Locate the cell with the specified text and output its (x, y) center coordinate. 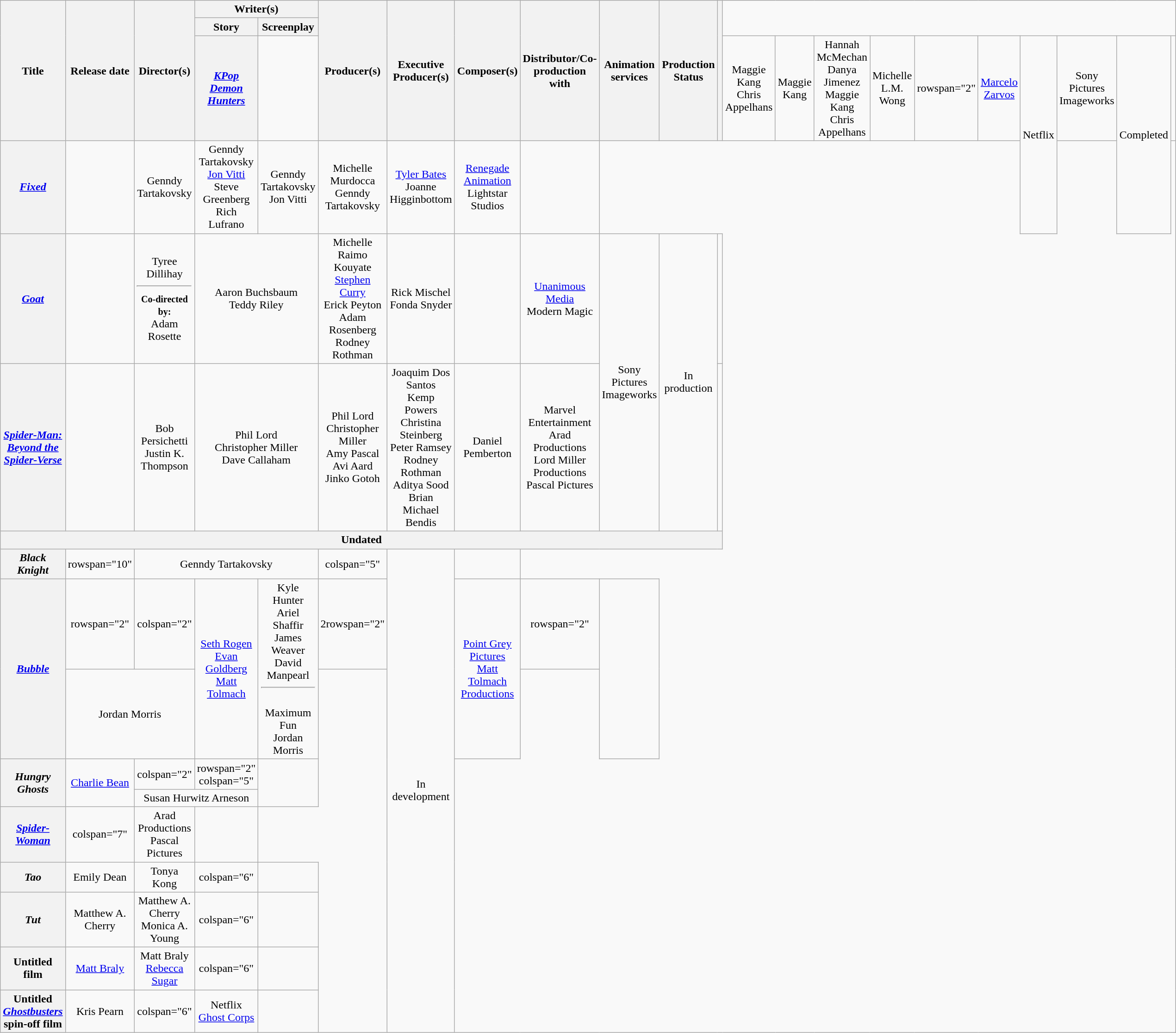
Writer(s) (256, 9)
Title (33, 70)
NetflixGhost Corps (226, 1011)
Unanimous MediaModern Magic (560, 298)
Spider-Woman (33, 834)
Emily Dean (100, 877)
colspan="5" (353, 564)
Jordan Morris (130, 714)
Michelle L.M. Wong (892, 88)
Composer(s) (487, 70)
Matt Braly (100, 969)
Netflix (1039, 134)
Susan Hurwitz Arneson (196, 798)
Tyree DillihayCo-directed by:Adam Rosette (165, 298)
Animation services (629, 70)
Distributor/Co-production with (560, 70)
Untitled Ghostbusters spin-off film (33, 1011)
Screenplay (288, 27)
Genndy TartakovskyJon VittiSteve GreenbergRich Lufrano (226, 187)
2rowspan="2" (353, 624)
Phil LordChristopher MillerDave Callaham (256, 447)
Tyler BatesJoanne Higginbottom (421, 187)
Black Knight (33, 564)
Bob PersichettiJustin K. Thompson (165, 447)
KPop Demon Hunters (226, 88)
Charlie Bean (100, 783)
Kris Pearn (100, 1011)
Aaron BuchsbaumTeddy Riley (256, 298)
In development (421, 791)
Hungry Ghosts (33, 783)
Maggie Kang (795, 88)
Untitled film (33, 969)
Marvel EntertainmentArad ProductionsLord Miller ProductionsPascal Pictures (560, 447)
Matthew A. Cherry (100, 920)
Marcelo Zarvos (999, 88)
Producer(s) (353, 70)
Maggie KangChris Appelhans (749, 88)
Matt BralyRebecca Sugar (165, 969)
Seth RogenEvan GoldbergMatt Tolmach (226, 669)
Michelle Raimo KouyateStephen CurryErick PeytonAdam RosenbergRodney Rothman (353, 298)
Undated (361, 540)
Arad ProductionsPascal Pictures (165, 834)
Joaquim Dos SantosKemp PowersChristina SteinbergPeter RamseyRodney RothmanAditya SoodBrian Michael Bendis (421, 447)
Fixed (33, 187)
Tut (33, 920)
Goat (33, 298)
Phil LordChristopher MillerAmy PascalAvi AardJinko Gotoh (353, 447)
Production Status (689, 70)
Matthew A. CherryMonica A. Young (165, 920)
Completed (1144, 134)
Daniel Pemberton (487, 447)
Point Grey PicturesMatt Tolmach Productions (487, 669)
Michelle MurdoccaGenndy Tartakovsky (353, 187)
Hannah McMechanDanya JimenezMaggie KangChris Appelhans (842, 88)
rowspan="10" (100, 564)
Kyle HunterAriel ShaffirJames WeaverDavid ManpearlMaximum FunJordan Morris (288, 669)
rowspan="2" colspan="5" (226, 774)
Rick MischelFonda Snyder (421, 298)
In production (689, 382)
Renegade AnimationLightstar Studios (487, 187)
Story (226, 27)
Bubble (33, 669)
Tao (33, 877)
Executive Producer(s) (421, 70)
colspan="7" (100, 834)
Director(s) (165, 70)
Release date (100, 70)
Spider-Man: Beyond the Spider-Verse (33, 447)
Genndy TartakovskyJon Vitti (288, 187)
Tonya Kong (165, 877)
